Return (X, Y) of the center of cell containing provided text 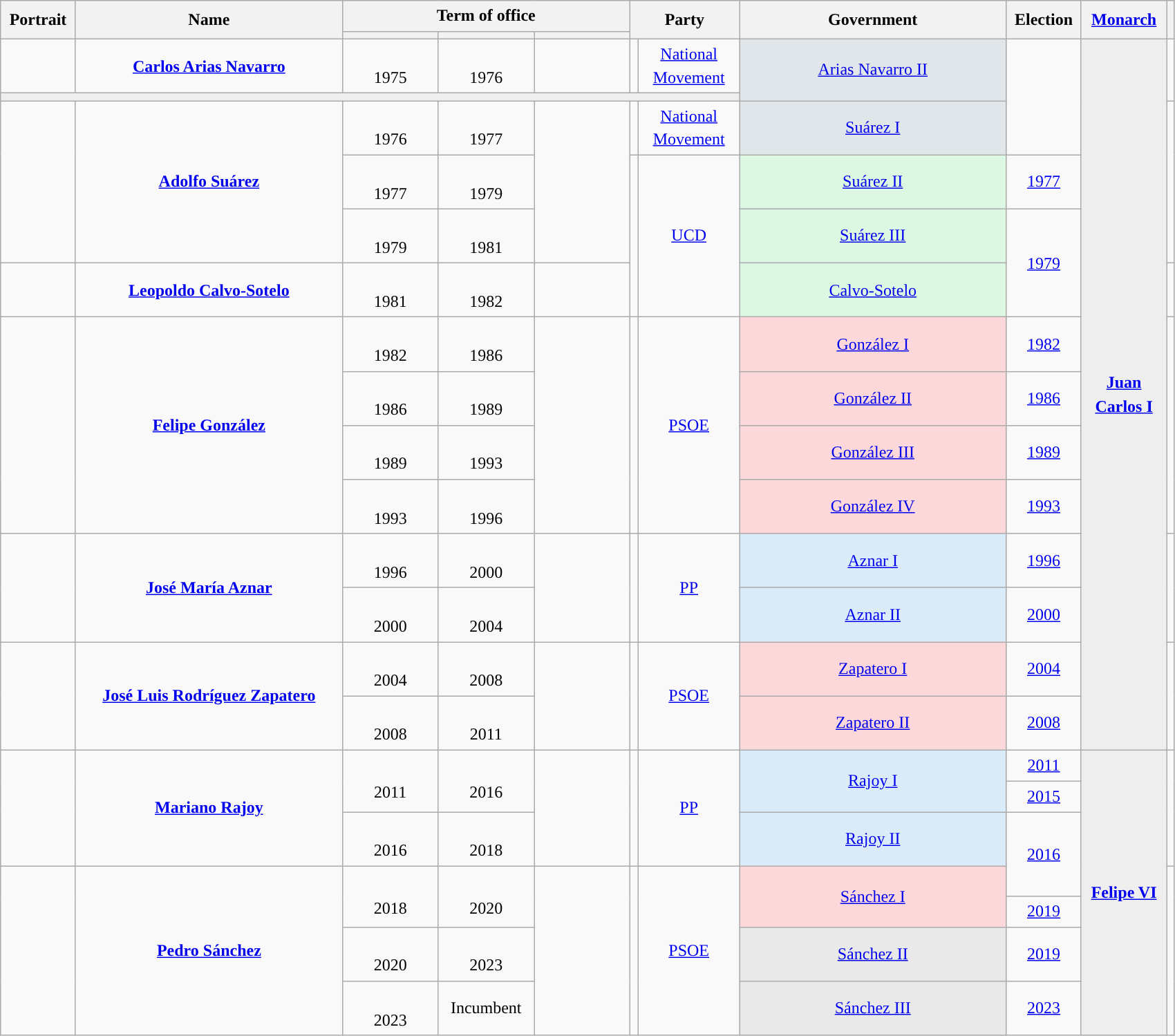
1975 (390, 66)
Sánchez III (873, 1008)
Election (1044, 20)
Felipe VI (1124, 893)
Felipe González (209, 426)
2015 (1044, 796)
Party (684, 20)
José Luis Rodríguez Zapatero (209, 697)
Juan Carlos I (1124, 394)
Government (873, 20)
Pedro Sánchez (209, 951)
Name (209, 20)
Term of office (486, 17)
Aznar I (873, 561)
González II (873, 398)
Rajoy II (873, 839)
Monarch (1124, 20)
Incumbent (487, 1008)
González I (873, 344)
Carlos Arias Navarro (209, 66)
Suárez II (873, 182)
Leopoldo Calvo-Sotelo (209, 290)
Adolfo Suárez (209, 182)
Mariano Rajoy (209, 808)
González IV (873, 507)
Suárez I (873, 128)
Aznar II (873, 614)
Arias Navarro II (873, 69)
González III (873, 453)
Portrait (39, 20)
Sánchez II (873, 954)
José María Aznar (209, 587)
Calvo-Sotelo (873, 290)
Zapatero I (873, 669)
Suárez III (873, 236)
Rajoy I (873, 781)
UCD (689, 236)
Sánchez I (873, 897)
Zapatero II (873, 723)
